For the text-containing cell, return its midpoint in (x, y) coordinate format. 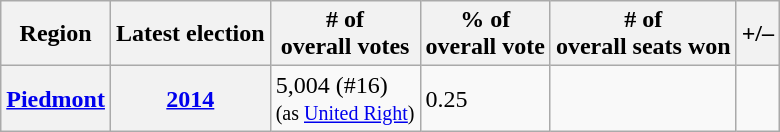
# ofoverall seats won (643, 34)
# ofoverall votes (345, 34)
+/– (758, 34)
Latest election (190, 34)
Region (56, 34)
0.25 (485, 98)
% ofoverall vote (485, 34)
5,004 (#16)(as United Right) (345, 98)
2014 (190, 98)
Piedmont (56, 98)
